Extract the [X, Y] coordinate from the center of the cell holding the provided text.  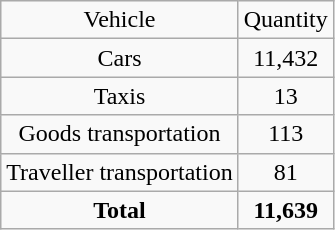
81 [286, 172]
Taxis [120, 96]
11,639 [286, 210]
Vehicle [120, 20]
Goods transportation [120, 134]
Cars [120, 58]
113 [286, 134]
11,432 [286, 58]
13 [286, 96]
Total [120, 210]
Quantity [286, 20]
Traveller transportation [120, 172]
